Extract the (x, y) coordinate from the center of the cell holding the provided text.  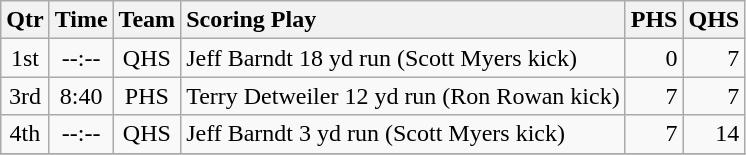
8:40 (81, 96)
Time (81, 20)
Team (147, 20)
3rd (25, 96)
0 (654, 58)
1st (25, 58)
Scoring Play (404, 20)
14 (714, 134)
Jeff Barndt 18 yd run (Scott Myers kick) (404, 58)
4th (25, 134)
Qtr (25, 20)
Jeff Barndt 3 yd run (Scott Myers kick) (404, 134)
Terry Detweiler 12 yd run (Ron Rowan kick) (404, 96)
